Output the [x, y] coordinate of the center of the cell containing the given text.  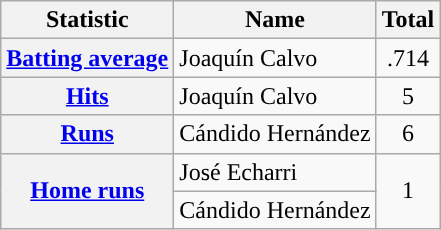
Runs [88, 134]
Statistic [88, 20]
1 [408, 191]
.714 [408, 58]
José Echarri [275, 172]
5 [408, 96]
6 [408, 134]
Total [408, 20]
Name [275, 20]
Home runs [88, 191]
Hits [88, 96]
Batting average [88, 58]
